Identify which cell holds the provided text, then report its (X, Y) central coordinate. 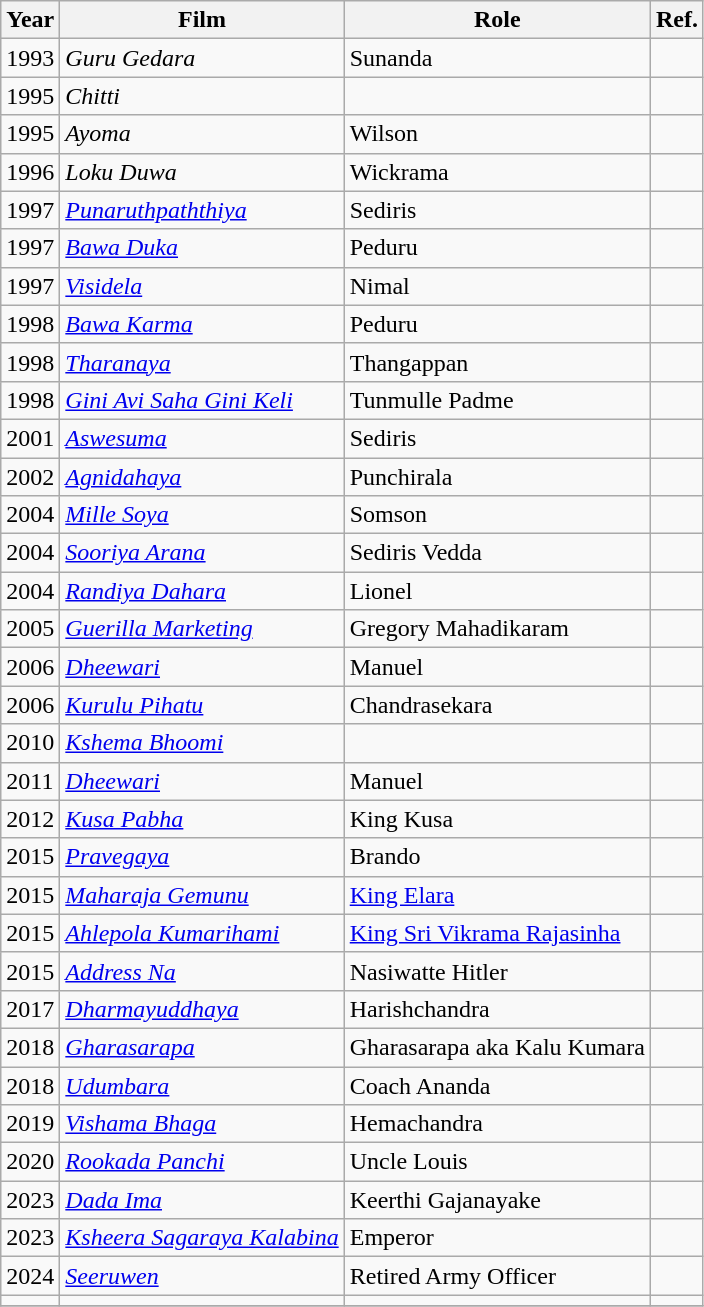
Gregory Mahadikaram (497, 629)
Dharmayuddhaya (202, 1009)
King Elara (497, 895)
Keerthi Gajanayake (497, 1200)
Harishchandra (497, 1009)
Agnidahaya (202, 477)
Wilson (497, 134)
Bawa Karma (202, 324)
Chitti (202, 96)
2017 (30, 1009)
Address Na (202, 971)
Guru Gedara (202, 58)
2002 (30, 477)
Loku Duwa (202, 172)
King Sri Vikrama Rajasinha (497, 933)
Ksheera Sagaraya Kalabina (202, 1238)
Kurulu Pihatu (202, 705)
Aswesuma (202, 438)
1993 (30, 58)
Udumbara (202, 1085)
Randiya Dahara (202, 591)
Punchirala (497, 477)
Role (497, 20)
Year (30, 20)
Seeruwen (202, 1276)
Emperor (497, 1238)
Brando (497, 857)
Coach Ananda (497, 1085)
Chandrasekara (497, 705)
Guerilla Marketing (202, 629)
Uncle Louis (497, 1162)
Kusa Pabha (202, 819)
Gini Avi Saha Gini Keli (202, 400)
Nasiwatte Hitler (497, 971)
Sediris Vedda (497, 553)
Tharanaya (202, 362)
2020 (30, 1162)
Lionel (497, 591)
Kshema Bhoomi (202, 743)
Punaruthpaththiya (202, 210)
Maharaja Gemunu (202, 895)
King Kusa (497, 819)
Somson (497, 515)
Mille Soya (202, 515)
2011 (30, 781)
Gharasarapa aka Kalu Kumara (497, 1047)
2005 (30, 629)
Pravegaya (202, 857)
Vishama Bhaga (202, 1124)
2012 (30, 819)
1996 (30, 172)
2024 (30, 1276)
Ref. (676, 20)
Rookada Panchi (202, 1162)
Thangappan (497, 362)
Film (202, 20)
Retired Army Officer (497, 1276)
2019 (30, 1124)
Nimal (497, 286)
Visidela (202, 286)
2010 (30, 743)
2001 (30, 438)
Sunanda (497, 58)
Bawa Duka (202, 248)
Gharasarapa (202, 1047)
Tunmulle Padme (497, 400)
Dada Ima (202, 1200)
Sooriya Arana (202, 553)
Ayoma (202, 134)
Wickrama (497, 172)
Hemachandra (497, 1124)
Ahlepola Kumarihami (202, 933)
